Output the (X, Y) coordinate of the center of the cell containing the given text.  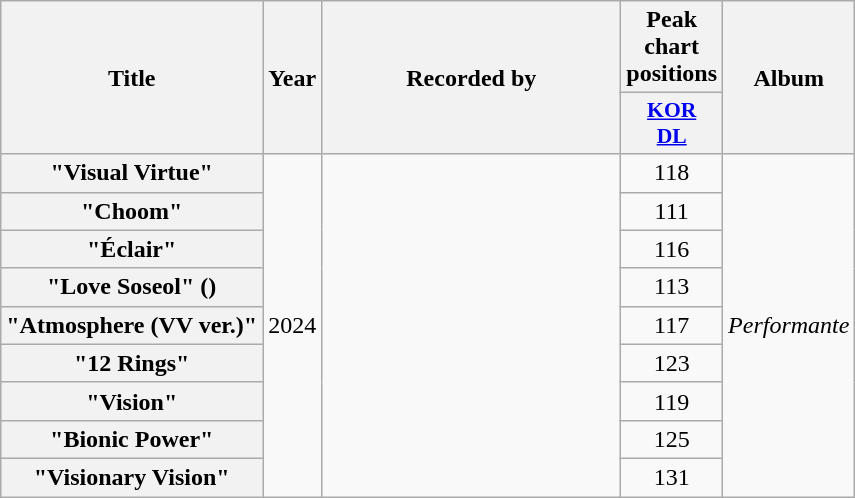
"Vision" (132, 401)
119 (672, 401)
Title (132, 78)
"Choom" (132, 211)
113 (672, 287)
"Éclair" (132, 249)
2024 (292, 326)
KORDL (672, 124)
Peak chart positions (672, 47)
"Visual Virtue" (132, 173)
116 (672, 249)
111 (672, 211)
"Bionic Power" (132, 439)
117 (672, 325)
Recorded by (472, 78)
131 (672, 477)
"Visionary Vision" (132, 477)
123 (672, 363)
125 (672, 439)
"Love Soseol" () (132, 287)
"12 Rings" (132, 363)
118 (672, 173)
Performante (789, 326)
Year (292, 78)
"Atmosphere (VV ver.)" (132, 325)
Album (789, 78)
